Scan for the cell matching the given text and deliver its (x, y) coordinate at center. 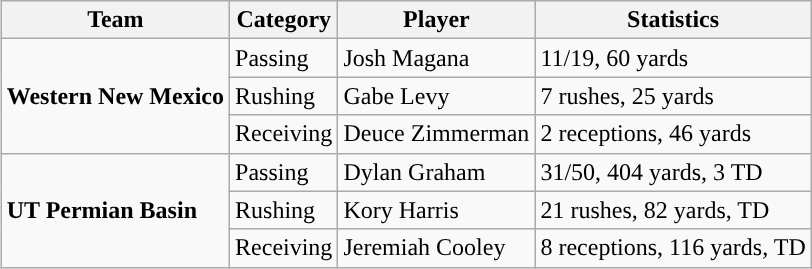
Player (436, 20)
8 receptions, 116 yards, TD (673, 248)
21 rushes, 82 yards, TD (673, 210)
7 rushes, 25 yards (673, 96)
UT Permian Basin (115, 210)
Kory Harris (436, 210)
2 receptions, 46 yards (673, 134)
Western New Mexico (115, 96)
31/50, 404 yards, 3 TD (673, 172)
Dylan Graham (436, 172)
Josh Magana (436, 58)
Gabe Levy (436, 96)
Category (284, 20)
Statistics (673, 20)
11/19, 60 yards (673, 58)
Jeremiah Cooley (436, 248)
Deuce Zimmerman (436, 134)
Team (115, 20)
